Capture the cell that displays the provided text and extract its (X, Y) central coordinate. 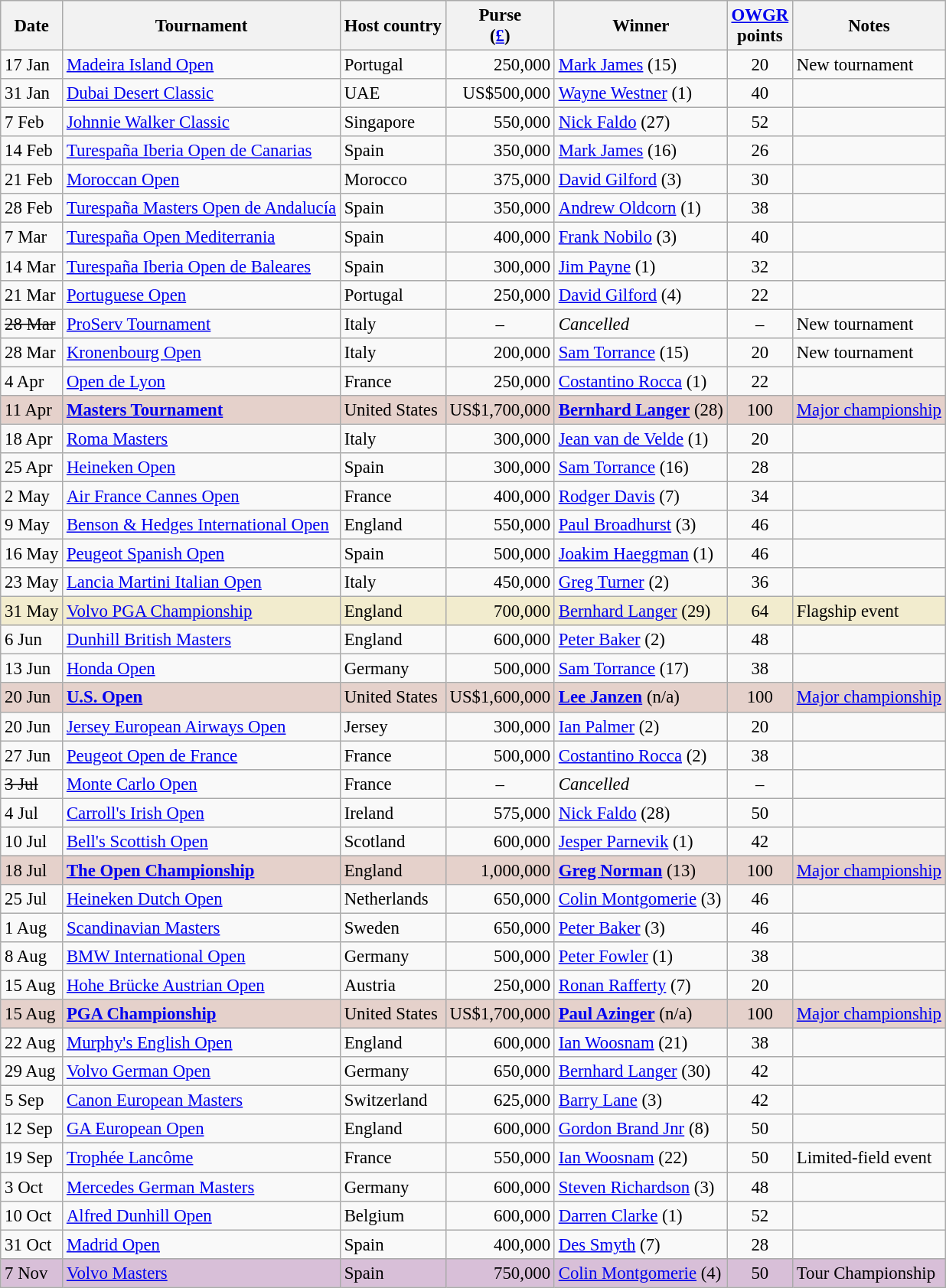
Hohe Brücke Austrian Open (202, 986)
Joakim Haeggman (1) (641, 554)
Tour Championship (869, 1273)
10 Jul (32, 842)
17 Jan (32, 65)
375,000 (500, 180)
Andrew Oldcorn (1) (641, 209)
25 Jul (32, 899)
BMW International Open (202, 957)
34 (759, 496)
Costantino Rocca (1) (641, 381)
Bell's Scottish Open (202, 842)
Nick Faldo (27) (641, 122)
Frank Nobilo (3) (641, 237)
Monte Carlo Open (202, 784)
31 May (32, 611)
Belgium (393, 1215)
Singapore (393, 122)
9 May (32, 525)
8 Aug (32, 957)
Kronenbourg Open (202, 352)
OWGRpoints (759, 26)
Barry Lane (3) (641, 1101)
625,000 (500, 1101)
ProServ Tournament (202, 324)
Peter Baker (2) (641, 640)
Air France Cannes Open (202, 496)
Lancia Martini Italian Open (202, 582)
Scandinavian Masters (202, 928)
Dubai Desert Classic (202, 93)
Portuguese Open (202, 295)
Sam Torrance (17) (641, 669)
Winner (641, 26)
Canon European Masters (202, 1101)
Turespaña Open Mediterrania (202, 237)
Honda Open (202, 669)
450,000 (500, 582)
Nick Faldo (28) (641, 813)
18 Apr (32, 439)
Mark James (16) (641, 151)
25 Apr (32, 468)
US$1,600,000 (500, 698)
Jim Payne (1) (641, 266)
7 Feb (32, 122)
Alfred Dunhill Open (202, 1215)
Des Smyth (7) (641, 1244)
UAE (393, 93)
Sam Torrance (16) (641, 468)
Greg Norman (13) (641, 870)
31 Oct (32, 1244)
575,000 (500, 813)
Ian Palmer (2) (641, 726)
Date (32, 26)
13 Jun (32, 669)
Volvo Masters (202, 1273)
Wayne Westner (1) (641, 93)
26 (759, 151)
18 Jul (32, 870)
Open de Lyon (202, 381)
Peter Fowler (1) (641, 957)
Darren Clarke (1) (641, 1215)
Paul Azinger (n/a) (641, 1014)
Steven Richardson (3) (641, 1187)
U.S. Open (202, 698)
31 Jan (32, 93)
23 May (32, 582)
Flagship event (869, 611)
6 Jun (32, 640)
Roma Masters (202, 439)
Greg Turner (2) (641, 582)
Ian Woosnam (22) (641, 1158)
Peugeot Spanish Open (202, 554)
Dunhill British Masters (202, 640)
US$500,000 (500, 93)
The Open Championship (202, 870)
Costantino Rocca (2) (641, 755)
Mercedes German Masters (202, 1187)
Jesper Parnevik (1) (641, 842)
14 Feb (32, 151)
Bernhard Langer (29) (641, 611)
Notes (869, 26)
Volvo German Open (202, 1071)
19 Sep (32, 1158)
1 Aug (32, 928)
28 Feb (32, 209)
22 Aug (32, 1043)
Limited-field event (869, 1158)
Peter Baker (3) (641, 928)
Peugeot Open de France (202, 755)
Benson & Hedges International Open (202, 525)
Austria (393, 986)
Bernhard Langer (28) (641, 410)
Turespaña Iberia Open de Baleares (202, 266)
Netherlands (393, 899)
Scotland (393, 842)
11 Apr (32, 410)
Bernhard Langer (30) (641, 1071)
David Gilford (4) (641, 295)
Ronan Rafferty (7) (641, 986)
200,000 (500, 352)
Madeira Island Open (202, 65)
3 Oct (32, 1187)
PGA Championship (202, 1014)
Lee Janzen (n/a) (641, 698)
30 (759, 180)
Turespaña Masters Open de Andalucía (202, 209)
Paul Broadhurst (3) (641, 525)
14 Mar (32, 266)
Sweden (393, 928)
Colin Montgomerie (3) (641, 899)
Ian Woosnam (21) (641, 1043)
16 May (32, 554)
Colin Montgomerie (4) (641, 1273)
5 Sep (32, 1101)
1,000,000 (500, 870)
36 (759, 582)
David Gilford (3) (641, 180)
Carroll's Irish Open (202, 813)
Trophée Lancôme (202, 1158)
21 Mar (32, 295)
21 Feb (32, 180)
7 Nov (32, 1273)
4 Apr (32, 381)
Jersey European Airways Open (202, 726)
Rodger Davis (7) (641, 496)
Volvo PGA Championship (202, 611)
7 Mar (32, 237)
4 Jul (32, 813)
GA European Open (202, 1129)
Tournament (202, 26)
Turespaña Iberia Open de Canarias (202, 151)
Ireland (393, 813)
Mark James (15) (641, 65)
Jean van de Velde (1) (641, 439)
Host country (393, 26)
700,000 (500, 611)
27 Jun (32, 755)
2 May (32, 496)
Sam Torrance (15) (641, 352)
Moroccan Open (202, 180)
Madrid Open (202, 1244)
750,000 (500, 1273)
Jersey (393, 726)
32 (759, 266)
29 Aug (32, 1071)
Masters Tournament (202, 410)
Johnnie Walker Classic (202, 122)
Heineken Open (202, 468)
64 (759, 611)
Purse(£) (500, 26)
3 Jul (32, 784)
Morocco (393, 180)
10 Oct (32, 1215)
12 Sep (32, 1129)
Gordon Brand Jnr (8) (641, 1129)
Murphy's English Open (202, 1043)
Switzerland (393, 1101)
Heineken Dutch Open (202, 899)
